Detect which cell encompasses the target text, then output its (x, y) center coordinate. 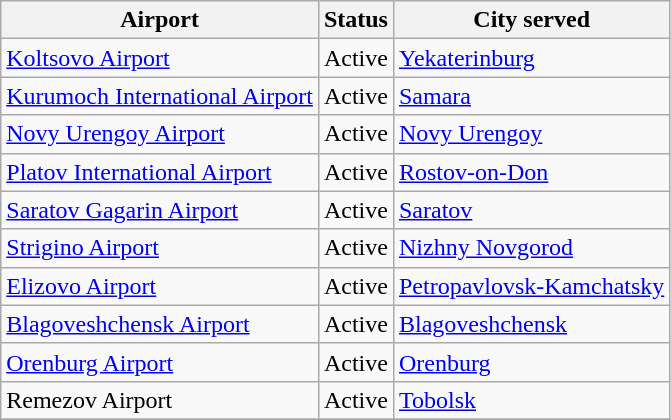
Kurumoch International Airport (160, 96)
Nizhny Novgorod (531, 248)
Tobolsk (531, 400)
Remezov Airport (160, 400)
Koltsovo Airport (160, 58)
Blagoveshchensk (531, 324)
Orenburg Airport (160, 362)
Elizovo Airport (160, 286)
Platov International Airport (160, 172)
Novy Urengoy Airport (160, 134)
Novy Urengoy (531, 134)
Rostov-on-Don (531, 172)
Samara (531, 96)
Strigino Airport (160, 248)
Yekaterinburg (531, 58)
Saratov Gagarin Airport (160, 210)
City served (531, 20)
Orenburg (531, 362)
Airport (160, 20)
Petropavlovsk-Kamchatsky (531, 286)
Blagoveshchensk Airport (160, 324)
Saratov (531, 210)
Status (356, 20)
